Scan for the cell matching the given text and deliver its (X, Y) coordinate at center. 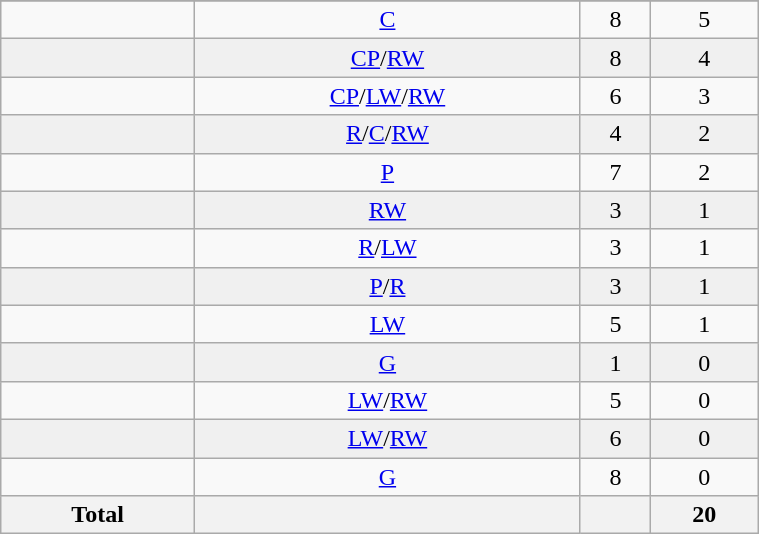
C (387, 20)
CP/LW/RW (387, 96)
P (387, 172)
R/LW (387, 248)
LW (387, 324)
20 (704, 515)
CP/RW (387, 58)
Total (98, 515)
7 (615, 172)
RW (387, 210)
P/R (387, 286)
R/C/RW (387, 134)
